Scan for the cell matching the given text and deliver its [x, y] coordinate at center. 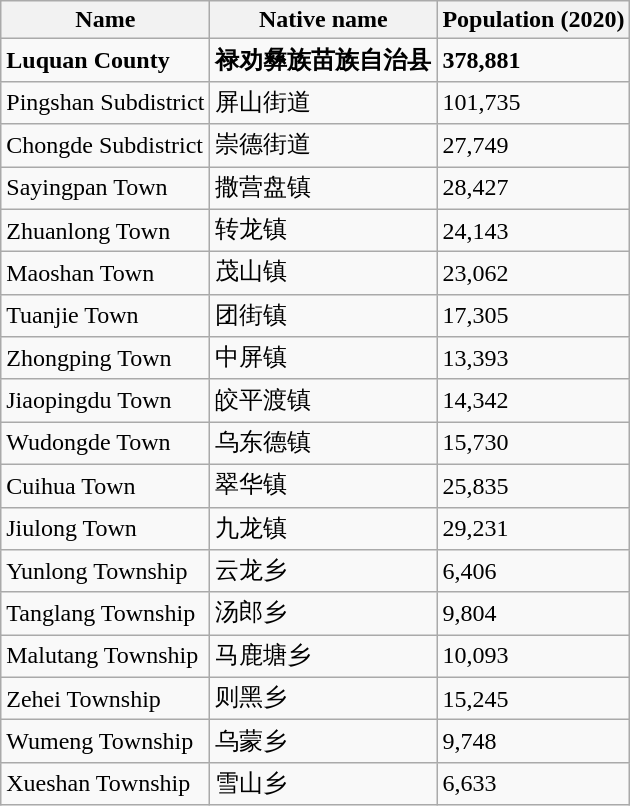
9,748 [534, 742]
Sayingpan Town [106, 188]
6,633 [534, 784]
29,231 [534, 528]
28,427 [534, 188]
雪山乡 [324, 784]
Population (2020) [534, 20]
101,735 [534, 102]
Maoshan Town [106, 274]
6,406 [534, 572]
13,393 [534, 358]
Jiaopingdu Town [106, 400]
Zhongping Town [106, 358]
茂山镇 [324, 274]
Xueshan Township [106, 784]
Pingshan Subdistrict [106, 102]
Cuihua Town [106, 486]
云龙乡 [324, 572]
Zehei Township [106, 698]
崇德街道 [324, 146]
撒营盘镇 [324, 188]
Native name [324, 20]
团街镇 [324, 316]
Wudongde Town [106, 444]
23,062 [534, 274]
Chongde Subdistrict [106, 146]
汤郎乡 [324, 614]
17,305 [534, 316]
禄劝彝族苗族自治县 [324, 60]
翠华镇 [324, 486]
25,835 [534, 486]
10,093 [534, 656]
24,143 [534, 230]
15,245 [534, 698]
378,881 [534, 60]
乌东德镇 [324, 444]
Name [106, 20]
中屏镇 [324, 358]
Wumeng Township [106, 742]
九龙镇 [324, 528]
屏山街道 [324, 102]
14,342 [534, 400]
马鹿塘乡 [324, 656]
Tanglang Township [106, 614]
Jiulong Town [106, 528]
15,730 [534, 444]
Luquan County [106, 60]
Yunlong Township [106, 572]
皎平渡镇 [324, 400]
Malutang Township [106, 656]
27,749 [534, 146]
转龙镇 [324, 230]
乌蒙乡 [324, 742]
Tuanjie Town [106, 316]
Zhuanlong Town [106, 230]
9,804 [534, 614]
则黑乡 [324, 698]
